Detect which cell encompasses the target text, then output its [X, Y] center coordinate. 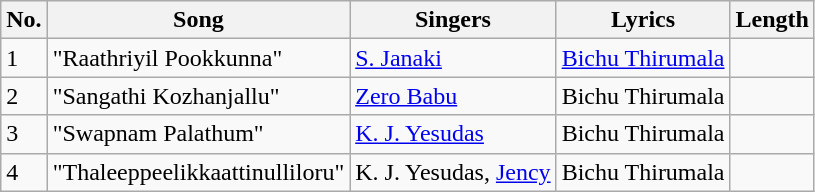
K. J. Yesudas [453, 134]
K. J. Yesudas, Jency [453, 172]
3 [24, 134]
2 [24, 96]
Zero Babu [453, 96]
Length [772, 20]
"Sangathi Kozhanjallu" [198, 96]
Singers [453, 20]
1 [24, 58]
"Thaleeppeelikkaattinulliloru" [198, 172]
"Raathriyil Pookkunna" [198, 58]
"Swapnam Palathum" [198, 134]
No. [24, 20]
4 [24, 172]
Song [198, 20]
S. Janaki [453, 58]
Lyrics [643, 20]
